From the cell containing the given text, extract its center point as [x, y] coordinate. 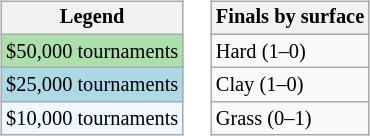
$25,000 tournaments [92, 85]
$50,000 tournaments [92, 51]
Grass (0–1) [290, 119]
Hard (1–0) [290, 51]
Legend [92, 18]
Finals by surface [290, 18]
Clay (1–0) [290, 85]
$10,000 tournaments [92, 119]
